Pinpoint the cell where the given text exists, returning its [x, y] midpoint coordinate. 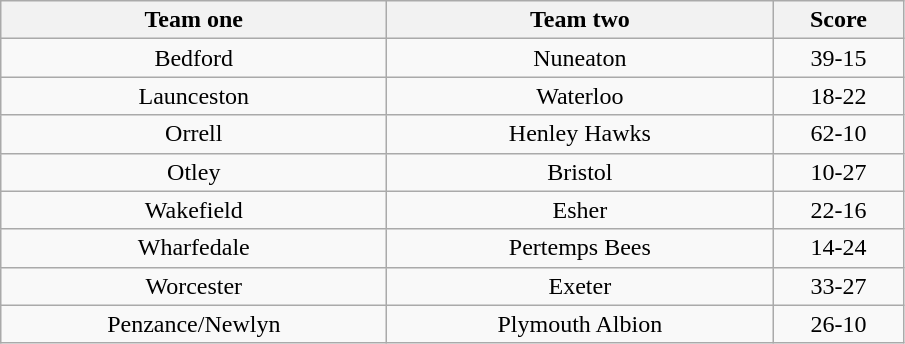
Score [838, 20]
Waterloo [580, 96]
Wharfedale [194, 248]
14-24 [838, 248]
Team two [580, 20]
18-22 [838, 96]
Penzance/Newlyn [194, 324]
Orrell [194, 134]
Pertemps Bees [580, 248]
33-27 [838, 286]
26-10 [838, 324]
Otley [194, 172]
Bedford [194, 58]
Bristol [580, 172]
Esher [580, 210]
Worcester [194, 286]
10-27 [838, 172]
62-10 [838, 134]
Exeter [580, 286]
Henley Hawks [580, 134]
Wakefield [194, 210]
Launceston [194, 96]
Plymouth Albion [580, 324]
Nuneaton [580, 58]
39-15 [838, 58]
22-16 [838, 210]
Team one [194, 20]
